Output the [X, Y] coordinate of the center of the cell containing the given text.  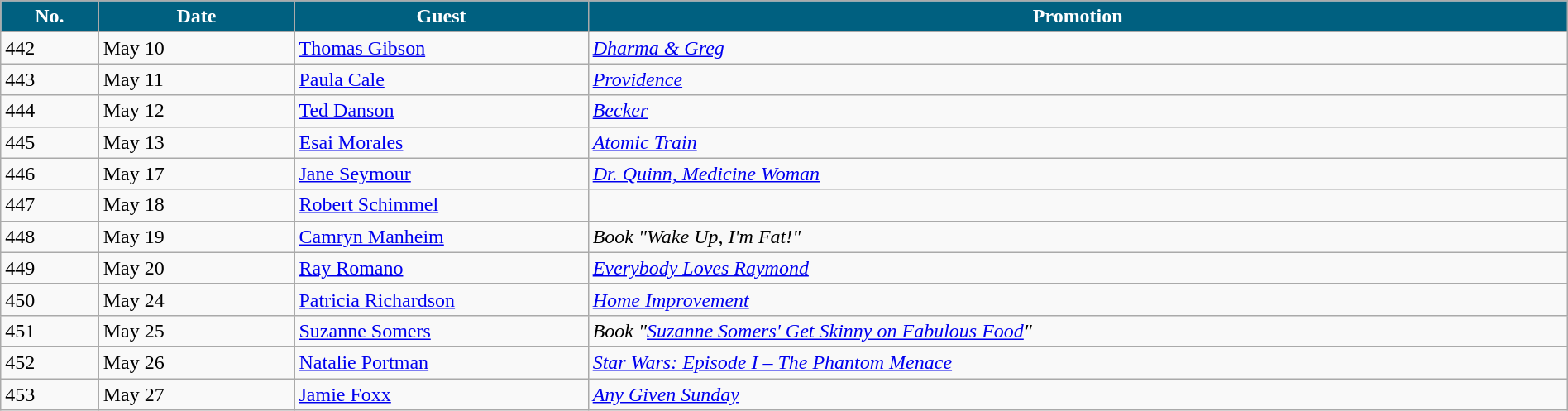
Natalie Portman [442, 362]
May 24 [197, 299]
Becker [1078, 111]
Thomas Gibson [442, 48]
May 11 [197, 79]
Everybody Loves Raymond [1078, 268]
Home Improvement [1078, 299]
Date [197, 17]
May 27 [197, 394]
Camryn Manheim [442, 237]
Jamie Foxx [442, 394]
Book "Wake Up, I'm Fat!" [1078, 237]
444 [50, 111]
May 18 [197, 205]
445 [50, 142]
Ted Danson [442, 111]
Paula Cale [442, 79]
May 20 [197, 268]
May 10 [197, 48]
No. [50, 17]
Esai Morales [442, 142]
Ray Romano [442, 268]
447 [50, 205]
Star Wars: Episode I – The Phantom Menace [1078, 362]
May 12 [197, 111]
May 19 [197, 237]
Promotion [1078, 17]
Guest [442, 17]
Dr. Quinn, Medicine Woman [1078, 174]
452 [50, 362]
443 [50, 79]
Suzanne Somers [442, 331]
May 13 [197, 142]
Patricia Richardson [442, 299]
Providence [1078, 79]
May 26 [197, 362]
Dharma & Greg [1078, 48]
Book "Suzanne Somers' Get Skinny on Fabulous Food" [1078, 331]
449 [50, 268]
Atomic Train [1078, 142]
May 25 [197, 331]
446 [50, 174]
May 17 [197, 174]
Robert Schimmel [442, 205]
442 [50, 48]
Jane Seymour [442, 174]
448 [50, 237]
451 [50, 331]
453 [50, 394]
450 [50, 299]
Any Given Sunday [1078, 394]
